Pinpoint the cell where the given text exists, returning its [x, y] midpoint coordinate. 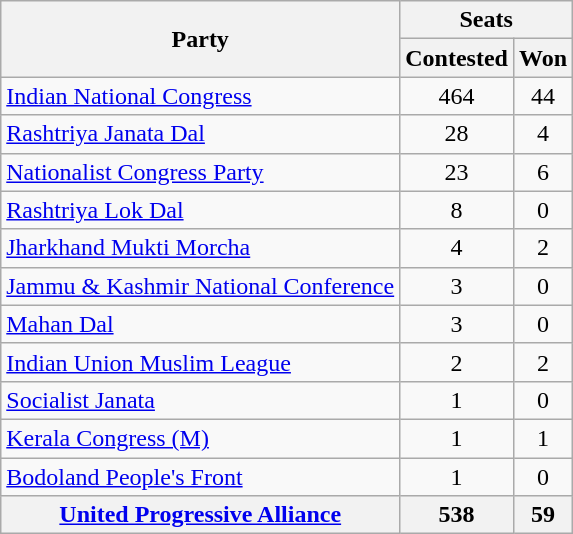
44 [542, 96]
8 [457, 210]
Nationalist Congress Party [200, 172]
United Progressive Alliance [200, 515]
Jammu & Kashmir National Conference [200, 286]
59 [542, 515]
Mahan Dal [200, 324]
Jharkhand Mukti Morcha [200, 248]
6 [542, 172]
Party [200, 39]
23 [457, 172]
Socialist Janata [200, 400]
Won [542, 58]
Contested [457, 58]
28 [457, 134]
Indian National Congress [200, 96]
Seats [486, 20]
464 [457, 96]
Bodoland People's Front [200, 477]
Kerala Congress (M) [200, 438]
Rashtriya Lok Dal [200, 210]
538 [457, 515]
Indian Union Muslim League [200, 362]
Rashtriya Janata Dal [200, 134]
